Return (x, y) of the center of cell containing provided text 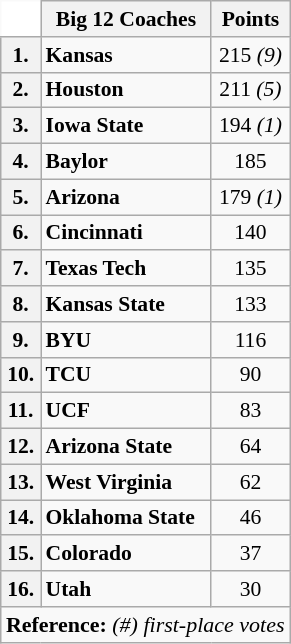
90 (250, 375)
14. (21, 518)
Reference: (#) first-place votes (146, 625)
3. (21, 126)
194 (1) (250, 126)
16. (21, 589)
46 (250, 518)
37 (250, 554)
2. (21, 90)
64 (250, 447)
11. (21, 411)
15. (21, 554)
Utah (126, 589)
9. (21, 340)
133 (250, 304)
140 (250, 233)
211 (5) (250, 90)
135 (250, 269)
12. (21, 447)
179 (1) (250, 197)
Texas Tech (126, 269)
30 (250, 589)
83 (250, 411)
1. (21, 55)
West Virginia (126, 482)
Arizona State (126, 447)
Kansas State (126, 304)
Points (250, 19)
185 (250, 162)
10. (21, 375)
Arizona (126, 197)
7. (21, 269)
215 (9) (250, 55)
4. (21, 162)
Baylor (126, 162)
BYU (126, 340)
13. (21, 482)
62 (250, 482)
Houston (126, 90)
116 (250, 340)
TCU (126, 375)
5. (21, 197)
6. (21, 233)
Big 12 Coaches (126, 19)
8. (21, 304)
Oklahoma State (126, 518)
UCF (126, 411)
Cincinnati (126, 233)
Kansas (126, 55)
Iowa State (126, 126)
Colorado (126, 554)
